Provide the [x, y] coordinate of the cell's center where the given text is located.  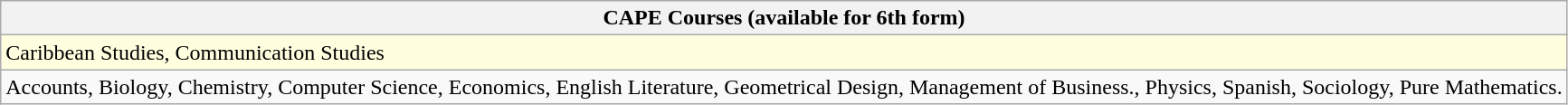
CAPE Courses (available for 6th form) [784, 18]
Caribbean Studies, Communication Studies [784, 52]
